Return the (X, Y) coordinate for the center point of the cell that contains the specified text.  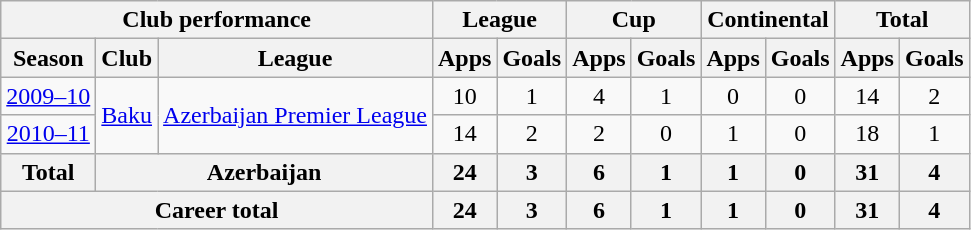
Baku (127, 115)
Season (48, 58)
Club (127, 58)
2010–11 (48, 134)
18 (867, 134)
Azerbaijan (264, 172)
10 (464, 96)
Club performance (217, 20)
Azerbaijan Premier League (296, 115)
2009–10 (48, 96)
Continental (768, 20)
Cup (634, 20)
Career total (217, 210)
